Output the [X, Y] coordinate of the center of the cell containing the given text.  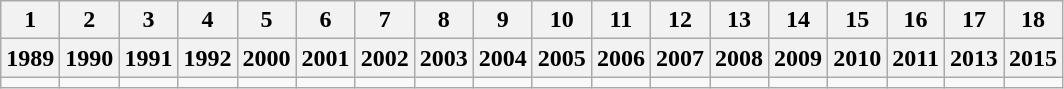
2008 [740, 58]
10 [562, 20]
17 [974, 20]
1991 [148, 58]
5 [266, 20]
8 [444, 20]
2004 [502, 58]
2009 [798, 58]
13 [740, 20]
1 [30, 20]
2003 [444, 58]
14 [798, 20]
18 [1034, 20]
4 [208, 20]
2013 [974, 58]
1989 [30, 58]
16 [916, 20]
2015 [1034, 58]
2 [90, 20]
9 [502, 20]
2005 [562, 58]
15 [858, 20]
2006 [620, 58]
3 [148, 20]
2010 [858, 58]
1992 [208, 58]
1990 [90, 58]
2000 [266, 58]
2011 [916, 58]
11 [620, 20]
7 [384, 20]
12 [680, 20]
2001 [326, 58]
6 [326, 20]
2007 [680, 58]
2002 [384, 58]
